Pinpoint the cell where the given text exists, returning its (X, Y) midpoint coordinate. 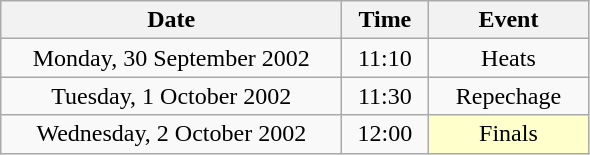
Tuesday, 1 October 2002 (172, 96)
Date (172, 20)
12:00 (385, 134)
Heats (508, 58)
Monday, 30 September 2002 (172, 58)
Repechage (508, 96)
11:30 (385, 96)
Finals (508, 134)
Event (508, 20)
11:10 (385, 58)
Wednesday, 2 October 2002 (172, 134)
Time (385, 20)
